Output the [x, y] coordinate of the center of the cell containing the given text.  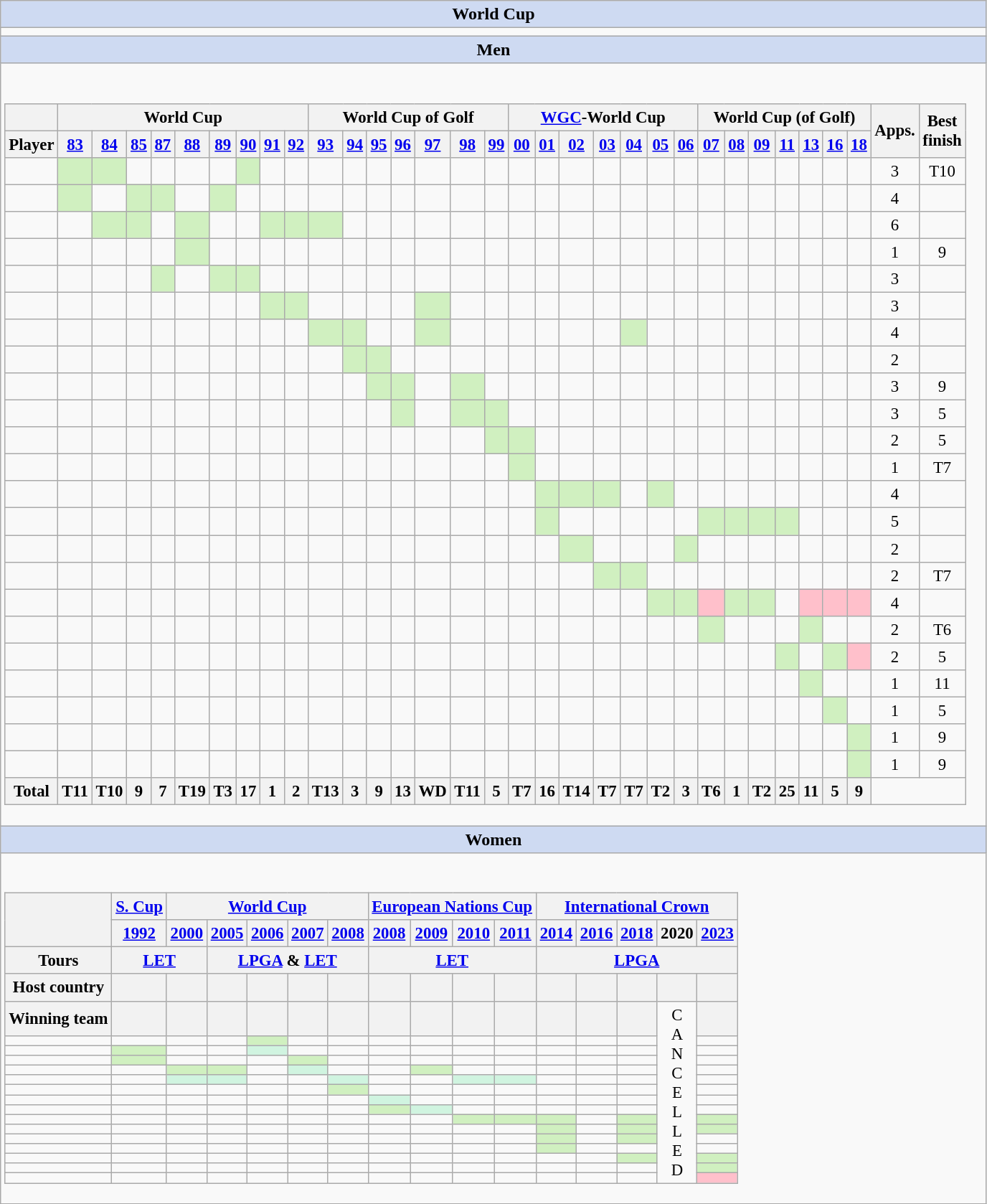
04 [634, 144]
World Cup of Golf [407, 117]
94 [354, 144]
09 [762, 144]
Host country [59, 987]
LPGA & LET [287, 961]
Men [493, 50]
96 [403, 144]
WGC-World Cup [603, 117]
88 [192, 144]
06 [686, 144]
T19 [192, 791]
2010 [473, 933]
Bestfinish [943, 131]
17 [248, 791]
91 [273, 144]
European Nations Cup [452, 907]
1992 [139, 933]
2016 [596, 933]
84 [109, 144]
97 [433, 144]
Total [32, 791]
2009 [432, 933]
Women [493, 839]
2014 [556, 933]
2020 [677, 933]
03 [607, 144]
T3 [222, 791]
07 [712, 144]
98 [468, 144]
CANCELLED [677, 1092]
T14 [577, 791]
WD [433, 791]
01 [547, 144]
World Cup (of Golf) [785, 117]
00 [522, 144]
Winning team [59, 1019]
02 [577, 144]
95 [379, 144]
2023 [717, 933]
85 [139, 144]
92 [296, 144]
93 [326, 144]
Tours [59, 961]
T13 [326, 791]
S. Cup [139, 907]
2006 [268, 933]
05 [660, 144]
99 [496, 144]
International Crown [637, 907]
89 [222, 144]
25 [788, 791]
2005 [227, 933]
7 [162, 791]
2007 [308, 933]
Player [32, 144]
83 [75, 144]
08 [736, 144]
2011 [516, 933]
18 [859, 144]
2018 [637, 933]
87 [162, 144]
90 [248, 144]
2000 [186, 933]
LPGA [637, 961]
Apps. [895, 131]
6 [895, 225]
